Scan for the cell matching the given text and deliver its [x, y] coordinate at center. 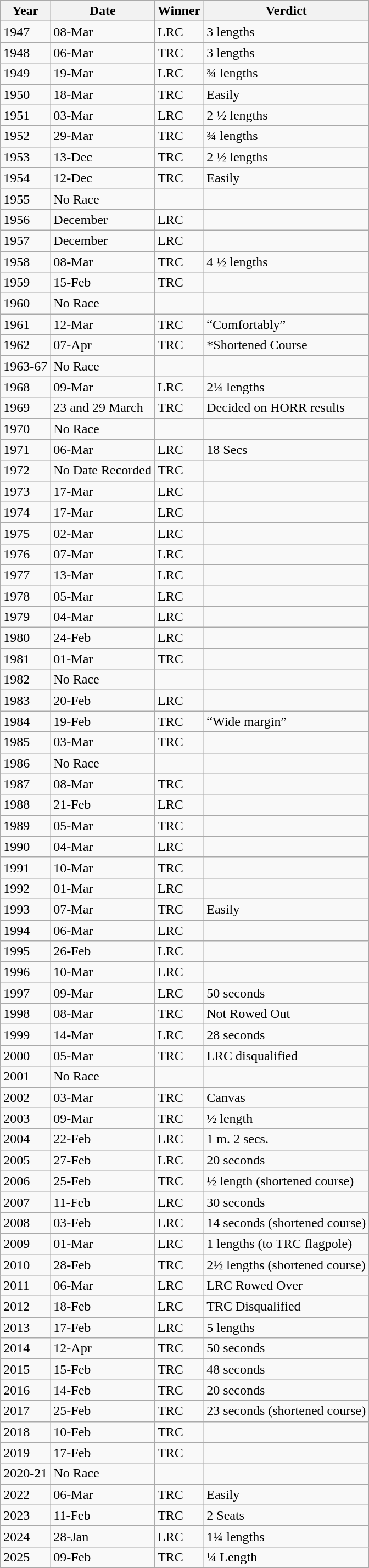
1997 [25, 993]
28-Jan [103, 1536]
1973 [25, 491]
27-Feb [103, 1160]
1975 [25, 533]
10-Feb [103, 1432]
1971 [25, 450]
13-Dec [103, 157]
1949 [25, 74]
2022 [25, 1494]
1992 [25, 888]
1960 [25, 304]
1982 [25, 680]
14-Mar [103, 1035]
12-Mar [103, 324]
Decided on HORR results [287, 408]
1994 [25, 931]
1984 [25, 721]
2011 [25, 1286]
1990 [25, 847]
2014 [25, 1348]
1969 [25, 408]
1979 [25, 617]
12-Dec [103, 178]
22-Feb [103, 1139]
2017 [25, 1411]
03-Feb [103, 1223]
23 and 29 March [103, 408]
2020-21 [25, 1474]
1998 [25, 1014]
02-Mar [103, 533]
5 lengths [287, 1328]
2008 [25, 1223]
1970 [25, 429]
2007 [25, 1202]
Date [103, 11]
1958 [25, 262]
28-Feb [103, 1264]
1953 [25, 157]
1985 [25, 742]
1 m. 2 secs. [287, 1139]
2015 [25, 1369]
2003 [25, 1118]
1968 [25, 387]
1991 [25, 867]
Not Rowed Out [287, 1014]
“Comfortably” [287, 324]
2002 [25, 1097]
21-Feb [103, 805]
1947 [25, 32]
09-Feb [103, 1557]
2001 [25, 1077]
1956 [25, 220]
28 seconds [287, 1035]
2009 [25, 1244]
1986 [25, 763]
19-Mar [103, 74]
2004 [25, 1139]
1989 [25, 826]
1962 [25, 345]
2012 [25, 1307]
1976 [25, 554]
1952 [25, 136]
1959 [25, 283]
12-Apr [103, 1348]
1974 [25, 512]
¼ Length [287, 1557]
1996 [25, 972]
1981 [25, 659]
18 Secs [287, 450]
*Shortened Course [287, 345]
1977 [25, 575]
No Date Recorded [103, 471]
18-Mar [103, 94]
2010 [25, 1264]
LRC disqualified [287, 1056]
2018 [25, 1432]
1987 [25, 784]
13-Mar [103, 575]
18-Feb [103, 1307]
2006 [25, 1181]
1961 [25, 324]
14-Feb [103, 1390]
1995 [25, 951]
2005 [25, 1160]
1955 [25, 199]
2 Seats [287, 1515]
1963-67 [25, 366]
24-Feb [103, 638]
2024 [25, 1536]
1 lengths (to TRC flagpole) [287, 1244]
2¼ lengths [287, 387]
2000 [25, 1056]
07-Apr [103, 345]
2023 [25, 1515]
1978 [25, 596]
Canvas [287, 1097]
1999 [25, 1035]
1950 [25, 94]
30 seconds [287, 1202]
½ length (shortened course) [287, 1181]
Year [25, 11]
23 seconds (shortened course) [287, 1411]
29-Mar [103, 136]
2016 [25, 1390]
Winner [179, 11]
1954 [25, 178]
2½ lengths (shortened course) [287, 1264]
1972 [25, 471]
2019 [25, 1453]
19-Feb [103, 721]
2025 [25, 1557]
1988 [25, 805]
1993 [25, 909]
½ length [287, 1118]
Verdict [287, 11]
48 seconds [287, 1369]
1957 [25, 240]
26-Feb [103, 951]
LRC Rowed Over [287, 1286]
1948 [25, 53]
TRC Disqualified [287, 1307]
20-Feb [103, 701]
2013 [25, 1328]
“Wide margin” [287, 721]
14 seconds (shortened course) [287, 1223]
1951 [25, 115]
1¼ lengths [287, 1536]
1983 [25, 701]
4 ½ lengths [287, 262]
1980 [25, 638]
